Detect which cell encompasses the target text, then output its [X, Y] center coordinate. 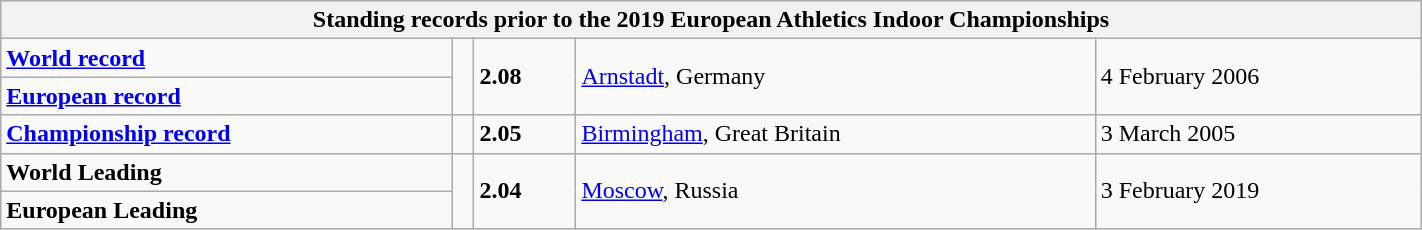
Birmingham, Great Britain [836, 134]
4 February 2006 [1258, 77]
World record [227, 58]
2.05 [525, 134]
Championship record [227, 134]
European Leading [227, 210]
3 February 2019 [1258, 191]
Moscow, Russia [836, 191]
European record [227, 96]
Standing records prior to the 2019 European Athletics Indoor Championships [711, 20]
2.08 [525, 77]
2.04 [525, 191]
Arnstadt, Germany [836, 77]
World Leading [227, 172]
3 March 2005 [1258, 134]
